Extract the [X, Y] coordinate from the center of the cell holding the provided text.  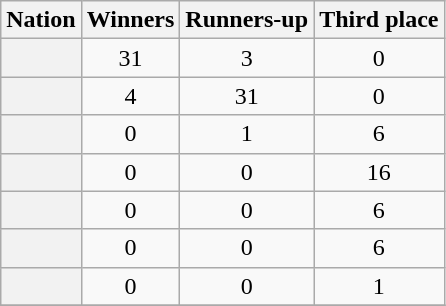
Runners-up [247, 20]
3 [247, 58]
Third place [379, 20]
Winners [130, 20]
Nation [41, 20]
16 [379, 172]
4 [130, 96]
